Detect which cell encompasses the target text, then output its (X, Y) center coordinate. 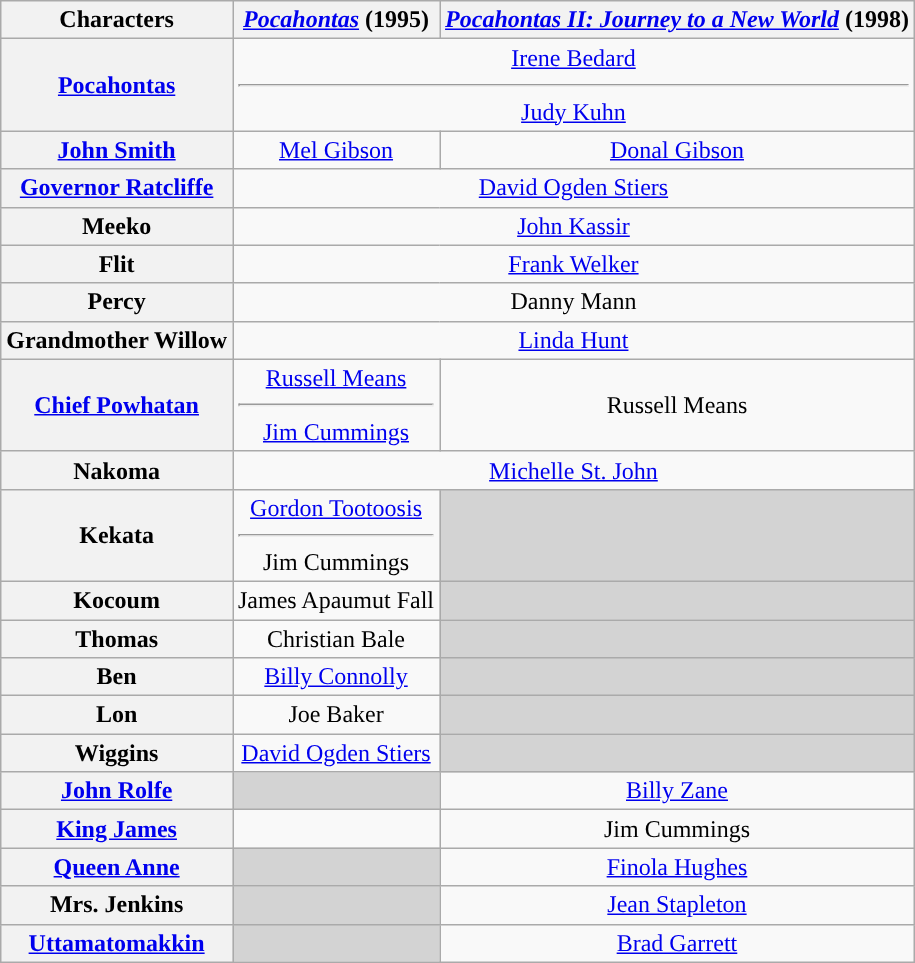
Queen Anne (117, 867)
Russell MeansJim Cummings (336, 405)
Finola Hughes (678, 867)
John Kassir (573, 226)
Governor Ratcliffe (117, 188)
Nakoma (117, 470)
Mel Gibson (336, 150)
Billy Zane (678, 791)
Kocoum (117, 600)
Uttamatomakkin (117, 943)
Frank Welker (573, 264)
Meeko (117, 226)
Christian Bale (336, 639)
Irene BedardJudy Kuhn (573, 85)
King James (117, 829)
Billy Connolly (336, 677)
Wiggins (117, 753)
Pocahontas II: Journey to a New World (1998) (678, 20)
Pocahontas (117, 85)
Michelle St. John (573, 470)
Flit (117, 264)
Danny Mann (573, 302)
Ben (117, 677)
Russell Means (678, 405)
Thomas (117, 639)
Chief Powhatan (117, 405)
Donal Gibson (678, 150)
Jim Cummings (678, 829)
Characters (117, 20)
John Smith (117, 150)
Percy (117, 302)
Grandmother Willow (117, 340)
Brad Garrett (678, 943)
Jean Stapleton (678, 905)
Lon (117, 715)
Pocahontas (1995) (336, 20)
Gordon TootoosisJim Cummings (336, 535)
Kekata (117, 535)
James Apaumut Fall (336, 600)
John Rolfe (117, 791)
Mrs. Jenkins (117, 905)
Linda Hunt (573, 340)
Joe Baker (336, 715)
